Detect which cell encompasses the target text, then output its [x, y] center coordinate. 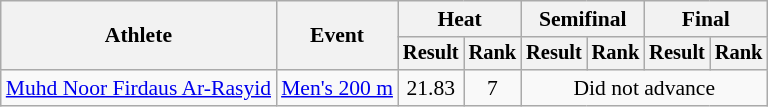
Did not advance [644, 88]
Semifinal [582, 19]
Event [337, 36]
Final [706, 19]
21.83 [431, 88]
Athlete [138, 36]
Heat [460, 19]
7 [493, 88]
Men's 200 m [337, 88]
Muhd Noor Firdaus Ar-Rasyid [138, 88]
